Provide the (x, y) coordinate of the cell's center where the given text is located.  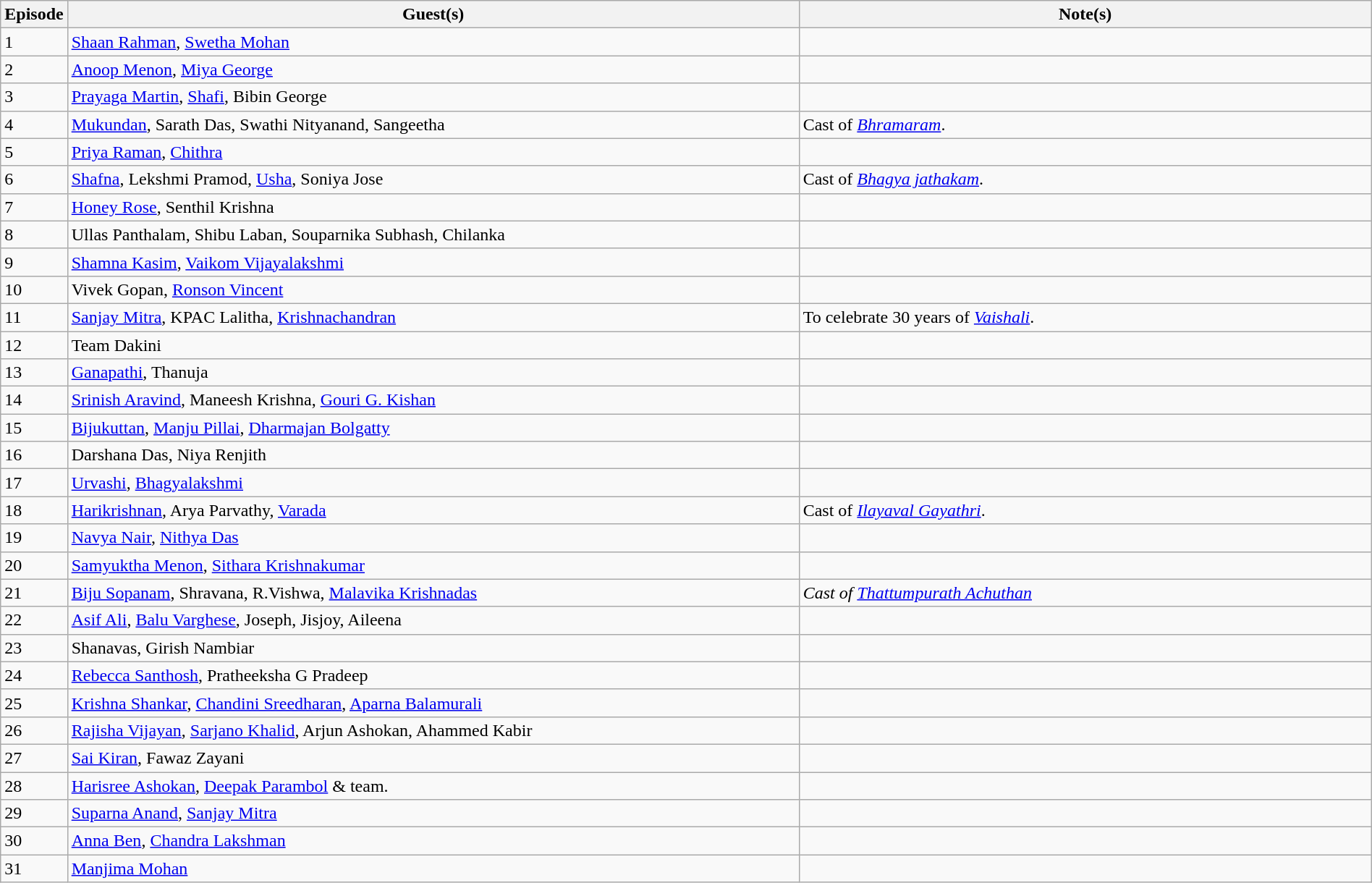
4 (34, 124)
Episode (34, 14)
3 (34, 97)
16 (34, 455)
2 (34, 69)
20 (34, 565)
22 (34, 620)
Ganapathi, Thanuja (433, 373)
Note(s) (1085, 14)
Ullas Panthalam, Shibu Laban, Souparnika Subhash, Chilanka (433, 235)
Darshana Das, Niya Renjith (433, 455)
Manjima Mohan (433, 869)
Harisree Ashokan, Deepak Parambol & team. (433, 785)
Rebecca Santhosh, Pratheeksha G Pradeep (433, 675)
Cast of Bhagya jathakam. (1085, 179)
Prayaga Martin, Shafi, Bibin George (433, 97)
7 (34, 207)
19 (34, 538)
Krishna Shankar, Chandini Sreedharan, Aparna Balamurali (433, 703)
Honey Rose, Senthil Krishna (433, 207)
13 (34, 373)
Sai Kiran, Fawaz Zayani (433, 758)
Navya Nair, Nithya Das (433, 538)
Cast of Bhramaram. (1085, 124)
Shafna, Lekshmi Pramod, Usha, Soniya Jose (433, 179)
Urvashi, Bhagyalakshmi (433, 483)
Sanjay Mitra, KPAC Lalitha, Krishnachandran (433, 317)
8 (34, 235)
Suparna Anand, Sanjay Mitra (433, 814)
Guest(s) (433, 14)
14 (34, 400)
24 (34, 675)
25 (34, 703)
Harikrishnan, Arya Parvathy, Varada (433, 510)
Biju Sopanam, Shravana, R.Vishwa, Malavika Krishnadas (433, 593)
29 (34, 814)
11 (34, 317)
5 (34, 152)
23 (34, 648)
12 (34, 345)
Anna Ben, Chandra Lakshman (433, 841)
31 (34, 869)
15 (34, 428)
26 (34, 730)
Rajisha Vijayan, Sarjano Khalid, Arjun Ashokan, Ahammed Kabir (433, 730)
10 (34, 290)
To celebrate 30 years of Vaishali. (1085, 317)
Priya Raman, Chithra (433, 152)
Shamna Kasim, Vaikom Vijayalakshmi (433, 262)
18 (34, 510)
6 (34, 179)
30 (34, 841)
27 (34, 758)
Team Dakini (433, 345)
Shaan Rahman, Swetha Mohan (433, 42)
Anoop Menon, Miya George (433, 69)
Cast of Thattumpurath Achuthan (1085, 593)
17 (34, 483)
Samyuktha Menon, Sithara Krishnakumar (433, 565)
Mukundan, Sarath Das, Swathi Nityanand, Sangeetha (433, 124)
Bijukuttan, Manju Pillai, Dharmajan Bolgatty (433, 428)
1 (34, 42)
Shanavas, Girish Nambiar (433, 648)
Cast of Ilayaval Gayathri. (1085, 510)
28 (34, 785)
Vivek Gopan, Ronson Vincent (433, 290)
Srinish Aravind, Maneesh Krishna, Gouri G. Kishan (433, 400)
9 (34, 262)
21 (34, 593)
Asif Ali, Balu Varghese, Joseph, Jisjoy, Aileena (433, 620)
